Extract the [x, y] coordinate from the center of the cell holding the provided text.  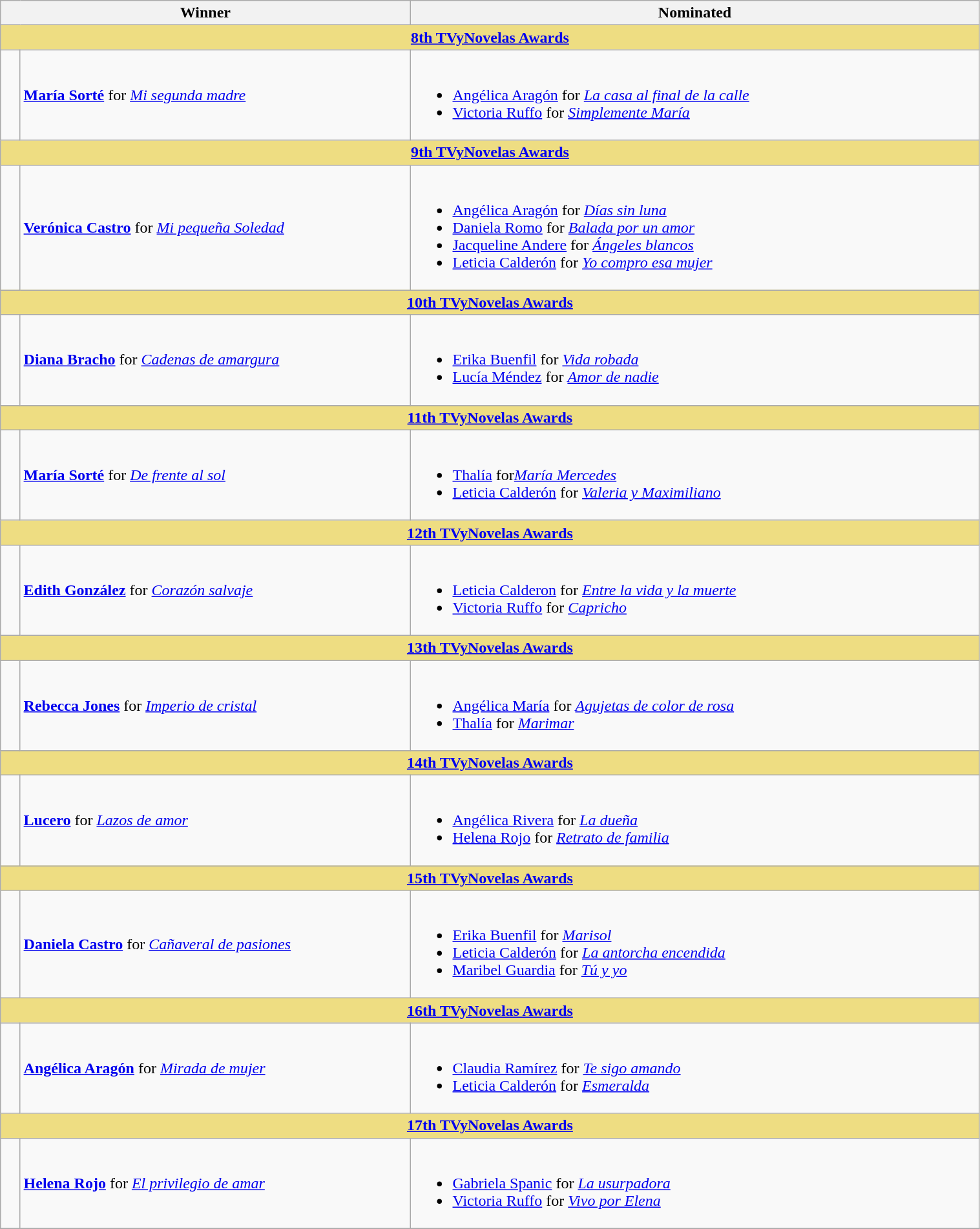
Claudia Ramírez for Te sigo amandoLeticia Calderón for Esmeralda [695, 1068]
Edith González for Corazón salvaje [215, 590]
16th TVyNovelas Awards [490, 1011]
Verónica Castro for Mi pequeña Soledad [215, 227]
Angélica Aragón for Mirada de mujer [215, 1068]
Thalía forMaría MercedesLeticia Calderón for Valeria y Maximiliano [695, 475]
10th TVyNovelas Awards [490, 302]
Angélica Aragón for La casa al final de la calleVictoria Ruffo for Simplemente María [695, 95]
Helena Rojo for El privilegio de amar [215, 1183]
María Sorté for De frente al sol [215, 475]
Rebecca Jones for Imperio de cristal [215, 706]
14th TVyNovelas Awards [490, 763]
Angélica María for Agujetas de color de rosaThalía for Marimar [695, 706]
Gabriela Spanic for La usurpadoraVictoria Ruffo for Vivo por Elena [695, 1183]
María Sorté for Mi segunda madre [215, 95]
13th TVyNovelas Awards [490, 647]
Winner [205, 13]
Lucero for Lazos de amor [215, 821]
12th TVyNovelas Awards [490, 532]
9th TVyNovelas Awards [490, 152]
Angélica Aragón for Días sin lunaDaniela Romo for Balada por un amorJacqueline Andere for Ángeles blancosLeticia Calderón for Yo compro esa mujer [695, 227]
Erika Buenfil for MarisolLeticia Calderón for La antorcha encendidaMaribel Guardia for Tú y yo [695, 945]
Diana Bracho for Cadenas de amargura [215, 360]
Daniela Castro for Cañaveral de pasiones [215, 945]
Angélica Rivera for La dueñaHelena Rojo for Retrato de familia [695, 821]
11th TVyNovelas Awards [490, 417]
Erika Buenfil for Vida robadaLucía Méndez for Amor de nadie [695, 360]
17th TVyNovelas Awards [490, 1126]
Nominated [695, 13]
Leticia Calderon for Entre la vida y la muerteVictoria Ruffo for Capricho [695, 590]
8th TVyNovelas Awards [490, 37]
15th TVyNovelas Awards [490, 878]
